Capture the cell that displays the provided text and extract its [x, y] central coordinate. 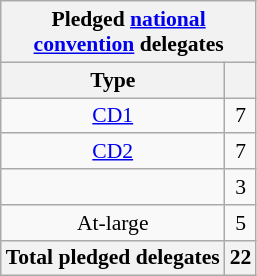
Total pledged delegates [113, 258]
Pledged nationalconvention delegates [129, 32]
Type [113, 80]
CD2 [113, 152]
3 [241, 187]
CD1 [113, 116]
22 [241, 258]
5 [241, 223]
At-large [113, 223]
